Scan for the cell matching the given text and deliver its (X, Y) coordinate at center. 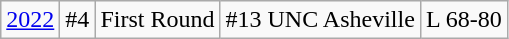
#4 (78, 20)
2022 (30, 20)
#13 UNC Asheville (320, 20)
L 68-80 (464, 20)
First Round (158, 20)
